Capture the cell that displays the provided text and extract its [X, Y] central coordinate. 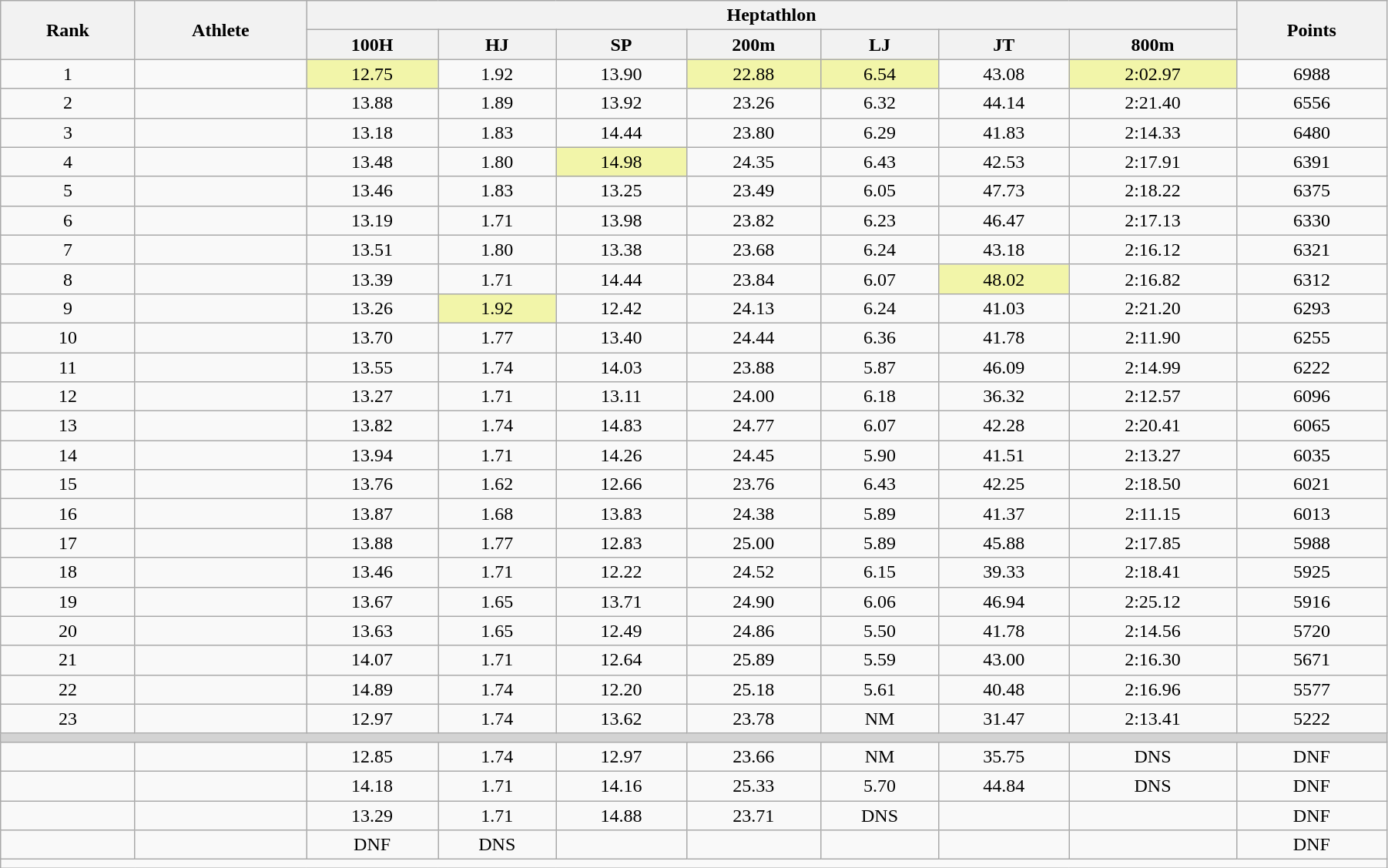
13.26 [373, 308]
13.70 [373, 337]
13.48 [373, 162]
17 [68, 543]
5988 [1311, 543]
13.76 [373, 484]
25.89 [753, 660]
13.38 [621, 250]
23 [68, 719]
6375 [1311, 191]
14.26 [621, 455]
36.32 [1004, 397]
Heptathlon [772, 15]
6480 [1311, 132]
14.88 [621, 816]
39.33 [1004, 572]
24.13 [753, 308]
43.08 [1004, 74]
21 [68, 660]
13.39 [373, 279]
22.88 [753, 74]
41.51 [1004, 455]
6013 [1311, 514]
SP [621, 45]
44.84 [1004, 786]
5.90 [880, 455]
25.18 [753, 689]
24.35 [753, 162]
13.55 [373, 367]
2:17.85 [1153, 543]
5.59 [880, 660]
5.50 [880, 631]
23.26 [753, 103]
2:25.12 [1153, 602]
5671 [1311, 660]
46.09 [1004, 367]
6.54 [880, 74]
13.40 [621, 337]
6321 [1311, 250]
5916 [1311, 602]
23.78 [753, 719]
2:16.30 [1153, 660]
23.71 [753, 816]
15 [68, 484]
24.52 [753, 572]
40.48 [1004, 689]
12.66 [621, 484]
2:18.22 [1153, 191]
11 [68, 367]
5.87 [880, 367]
5720 [1311, 631]
43.18 [1004, 250]
13.67 [373, 602]
6035 [1311, 455]
45.88 [1004, 543]
12 [68, 397]
23.68 [753, 250]
6.36 [880, 337]
12.42 [621, 308]
24.44 [753, 337]
3 [68, 132]
1.62 [498, 484]
6021 [1311, 484]
23.66 [753, 756]
41.37 [1004, 514]
6.18 [880, 397]
19 [68, 602]
13.25 [621, 191]
41.83 [1004, 132]
6.23 [880, 220]
14.98 [621, 162]
13.29 [373, 816]
6556 [1311, 103]
5.70 [880, 786]
5925 [1311, 572]
2:17.13 [1153, 220]
2:12.57 [1153, 397]
6.29 [880, 132]
24.86 [753, 631]
23.76 [753, 484]
13.11 [621, 397]
13.18 [373, 132]
31.47 [1004, 719]
5.61 [880, 689]
10 [68, 337]
5 [68, 191]
6255 [1311, 337]
2:14.99 [1153, 367]
12.20 [621, 689]
7 [68, 250]
6312 [1311, 279]
13.92 [621, 103]
13.51 [373, 250]
2 [68, 103]
12.83 [621, 543]
6065 [1311, 426]
2:11.90 [1153, 337]
46.47 [1004, 220]
6.06 [880, 602]
14.07 [373, 660]
Rank [68, 30]
18 [68, 572]
HJ [498, 45]
13 [68, 426]
35.75 [1004, 756]
13.87 [373, 514]
6096 [1311, 397]
13.63 [373, 631]
5222 [1311, 719]
24.38 [753, 514]
200m [753, 45]
6988 [1311, 74]
12.22 [621, 572]
8 [68, 279]
24.45 [753, 455]
6.05 [880, 191]
48.02 [1004, 279]
2:13.27 [1153, 455]
47.73 [1004, 191]
12.64 [621, 660]
13.71 [621, 602]
2:13.41 [1153, 719]
44.14 [1004, 103]
13.82 [373, 426]
46.94 [1004, 602]
JT [1004, 45]
6 [68, 220]
2:20.41 [1153, 426]
2:16.82 [1153, 279]
14.03 [621, 367]
23.88 [753, 367]
6293 [1311, 308]
6.32 [880, 103]
43.00 [1004, 660]
13.62 [621, 719]
9 [68, 308]
25.00 [753, 543]
4 [68, 162]
2:17.91 [1153, 162]
2:18.41 [1153, 572]
12.49 [621, 631]
5577 [1311, 689]
25.33 [753, 786]
16 [68, 514]
800m [1153, 45]
1 [68, 74]
22 [68, 689]
100H [373, 45]
12.85 [373, 756]
24.77 [753, 426]
2:18.50 [1153, 484]
2:14.56 [1153, 631]
6330 [1311, 220]
41.03 [1004, 308]
1.68 [498, 514]
Athlete [220, 30]
6222 [1311, 367]
42.28 [1004, 426]
14 [68, 455]
24.00 [753, 397]
13.19 [373, 220]
14.18 [373, 786]
6.15 [880, 572]
2:02.97 [1153, 74]
2:21.20 [1153, 308]
23.84 [753, 279]
13.90 [621, 74]
13.94 [373, 455]
42.25 [1004, 484]
1.89 [498, 103]
20 [68, 631]
13.98 [621, 220]
12.75 [373, 74]
23.80 [753, 132]
23.82 [753, 220]
2:21.40 [1153, 103]
23.49 [753, 191]
2:16.12 [1153, 250]
14.16 [621, 786]
42.53 [1004, 162]
24.90 [753, 602]
14.89 [373, 689]
14.83 [621, 426]
2:14.33 [1153, 132]
6391 [1311, 162]
13.27 [373, 397]
2:11.15 [1153, 514]
Points [1311, 30]
LJ [880, 45]
13.83 [621, 514]
2:16.96 [1153, 689]
